Return (x, y) of the center of cell containing provided text 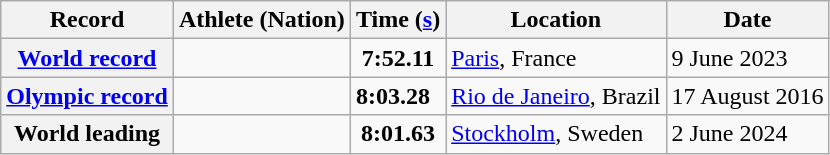
Location (556, 20)
Paris, France (556, 58)
World leading (88, 134)
7:52.11 (398, 58)
Record (88, 20)
World record (88, 58)
Stockholm, Sweden (556, 134)
Time (s) (398, 20)
2 June 2024 (748, 134)
8:03.28 (398, 96)
Date (748, 20)
Rio de Janeiro, Brazil (556, 96)
17 August 2016 (748, 96)
9 June 2023 (748, 58)
Olympic record (88, 96)
8:01.63 (398, 134)
Athlete (Nation) (262, 20)
